Locate the cell with the specified text and output its [X, Y] center coordinate. 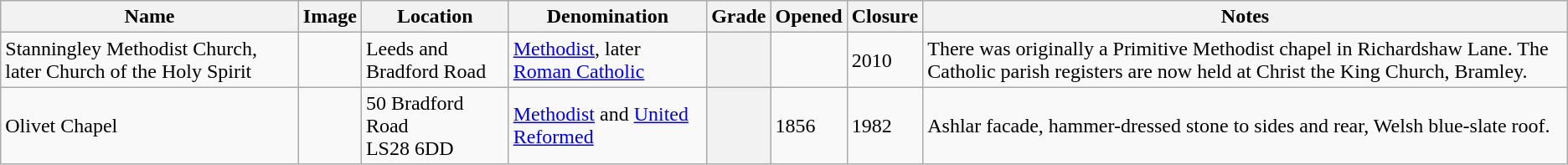
Methodist, later Roman Catholic [607, 60]
Grade [739, 17]
Name [150, 17]
1856 [809, 126]
50 Bradford RoadLS28 6DD [435, 126]
Leeds and Bradford Road [435, 60]
Opened [809, 17]
Ashlar facade, hammer-dressed stone to sides and rear, Welsh blue-slate roof. [1246, 126]
1982 [885, 126]
Location [435, 17]
There was originally a Primitive Methodist chapel in Richardshaw Lane. The Catholic parish registers are now held at Christ the King Church, Bramley. [1246, 60]
Closure [885, 17]
Image [330, 17]
Olivet Chapel [150, 126]
Denomination [607, 17]
Notes [1246, 17]
Methodist and United Reformed [607, 126]
Stanningley Methodist Church, later Church of the Holy Spirit [150, 60]
2010 [885, 60]
